Scan for the cell matching the given text and deliver its [x, y] coordinate at center. 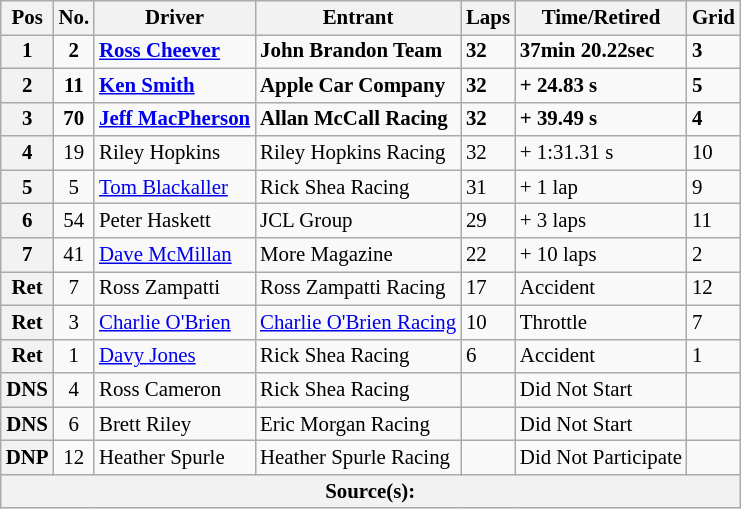
Jeff MacPherson [174, 119]
Riley Hopkins Racing [358, 153]
DNP [28, 458]
Time/Retired [601, 18]
19 [74, 153]
54 [74, 221]
+ 39.49 s [601, 119]
Brett Riley [174, 424]
Heather Spurle [174, 458]
17 [488, 288]
Apple Car Company [358, 85]
Did Not Participate [601, 458]
37min 20.22sec [601, 51]
70 [74, 119]
Charlie O'Brien [174, 322]
Ross Zampatti [174, 288]
Riley Hopkins [174, 153]
Allan McCall Racing [358, 119]
Throttle [601, 322]
Source(s): [370, 491]
Ken Smith [174, 85]
Driver [174, 18]
JCL Group [358, 221]
Dave McMillan [174, 255]
+ 1 lap [601, 187]
Grid [714, 18]
31 [488, 187]
Ross Cheever [174, 51]
Pos [28, 18]
Peter Haskett [174, 221]
More Magazine [358, 255]
+ 10 laps [601, 255]
29 [488, 221]
John Brandon Team [358, 51]
+ 3 laps [601, 221]
No. [74, 18]
Tom Blackaller [174, 187]
Ross Zampatti Racing [358, 288]
Davy Jones [174, 356]
Entrant [358, 18]
9 [714, 187]
Laps [488, 18]
Eric Morgan Racing [358, 424]
41 [74, 255]
Ross Cameron [174, 390]
+ 1:31.31 s [601, 153]
Charlie O'Brien Racing [358, 322]
+ 24.83 s [601, 85]
22 [488, 255]
Heather Spurle Racing [358, 458]
